From the cell containing the given text, extract its center point as [x, y] coordinate. 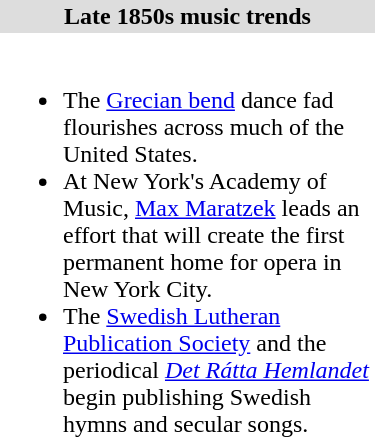
Late 1850s music trends [188, 16]
